For the text-containing cell, return its midpoint in [x, y] coordinate format. 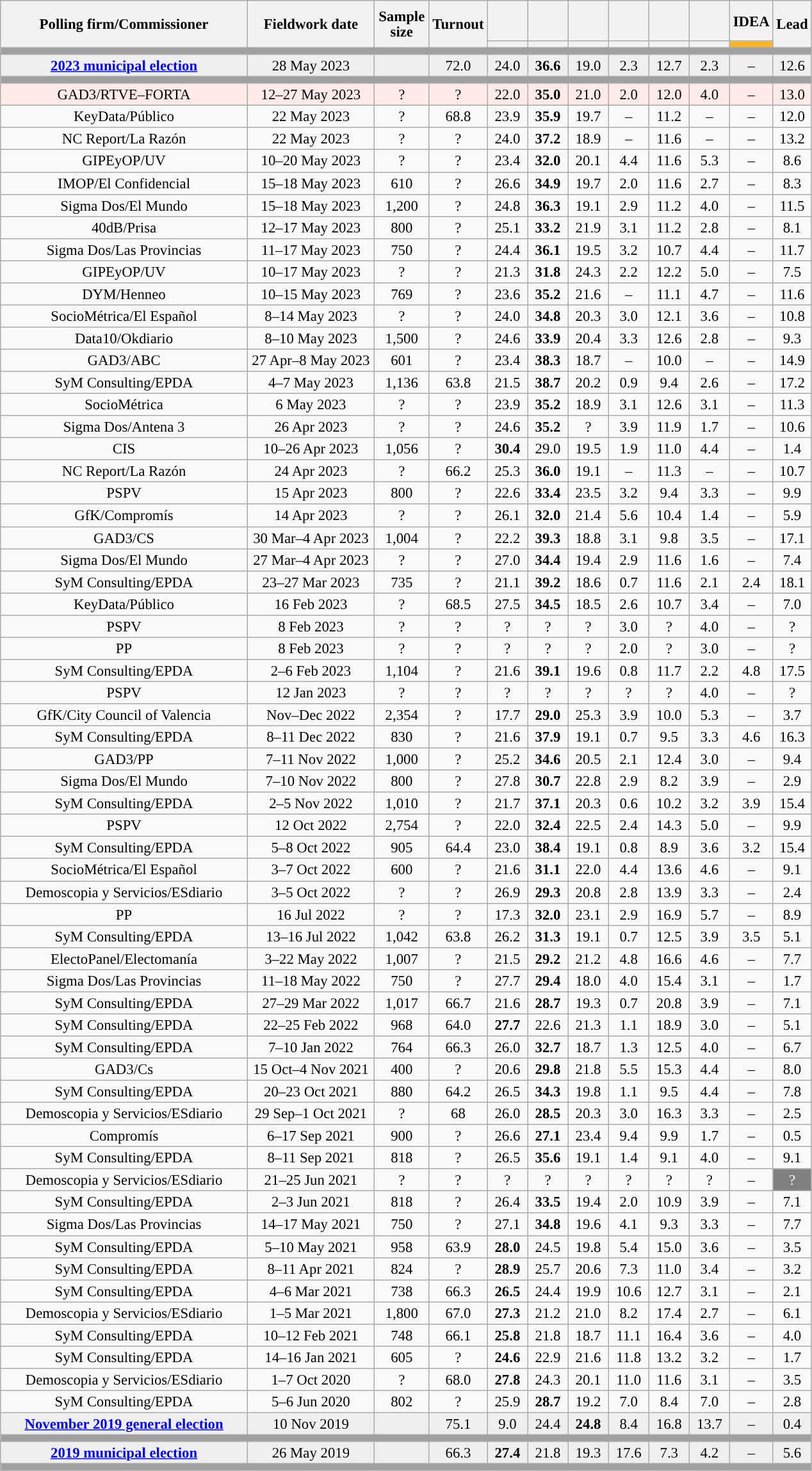
27 Apr–8 May 2023 [311, 360]
21.9 [588, 228]
12.1 [669, 316]
13.7 [710, 1424]
38.7 [548, 383]
5.5 [629, 1069]
23.1 [588, 914]
36.6 [548, 65]
11.9 [669, 427]
31.3 [548, 936]
7.5 [792, 272]
824 [402, 1269]
64.4 [459, 848]
6–17 Sep 2021 [311, 1136]
27.0 [507, 560]
8.1 [792, 228]
17.6 [629, 1452]
21.7 [507, 803]
11–18 May 2022 [311, 981]
1,800 [402, 1313]
1,010 [402, 803]
64.2 [459, 1091]
5.4 [629, 1246]
25.7 [548, 1269]
20.5 [588, 760]
735 [402, 581]
15 Apr 2023 [311, 493]
Nov–Dec 2022 [311, 715]
GAD3/PP [124, 760]
GAD3/RTVE–FORTA [124, 95]
13–16 Jul 2022 [311, 936]
27 Mar–4 Apr 2023 [311, 560]
16 Feb 2023 [311, 605]
600 [402, 870]
12 Oct 2022 [311, 826]
34.5 [548, 605]
39.1 [548, 671]
33.4 [548, 493]
14.3 [669, 826]
32.4 [548, 826]
33.2 [548, 228]
764 [402, 1048]
22.5 [588, 826]
7–10 Nov 2022 [311, 781]
18.5 [588, 605]
72.0 [459, 65]
25.1 [507, 228]
4–7 May 2023 [311, 383]
5–10 May 2021 [311, 1246]
8–10 May 2023 [311, 338]
26.9 [507, 893]
33.5 [548, 1203]
748 [402, 1336]
13.9 [669, 893]
2023 municipal election [124, 65]
27.3 [507, 1313]
28.5 [548, 1114]
601 [402, 360]
30.7 [548, 781]
2–5 Nov 2022 [311, 803]
1.9 [629, 450]
68.0 [459, 1379]
1,056 [402, 450]
29.2 [548, 958]
34.6 [548, 760]
2,354 [402, 715]
64.0 [459, 1025]
11.5 [792, 205]
16.6 [669, 958]
27.4 [507, 1452]
16 Jul 2022 [311, 914]
Polling firm/Commissioner [124, 24]
68 [459, 1114]
14.9 [792, 360]
Sample size [402, 24]
14 Apr 2023 [311, 516]
63.9 [459, 1246]
29 Sep–1 Oct 2021 [311, 1114]
0.9 [629, 383]
November 2019 general election [124, 1424]
2–3 Jun 2021 [311, 1203]
10.2 [669, 803]
23.5 [588, 493]
0.6 [629, 803]
2019 municipal election [124, 1452]
68.8 [459, 117]
8.6 [792, 161]
20.4 [588, 338]
26.1 [507, 516]
18.6 [588, 581]
11.8 [629, 1358]
38.4 [548, 848]
28.0 [507, 1246]
68.5 [459, 605]
10–12 Feb 2021 [311, 1336]
8.0 [792, 1069]
10–15 May 2023 [311, 295]
16.9 [669, 914]
Data10/Okdiario [124, 338]
36.0 [548, 471]
26.4 [507, 1203]
28.9 [507, 1269]
900 [402, 1136]
8–11 Apr 2021 [311, 1269]
34.9 [548, 183]
8.3 [792, 183]
1,017 [402, 1003]
6 May 2023 [311, 405]
IMOP/El Confidencial [124, 183]
4.7 [710, 295]
37.2 [548, 140]
880 [402, 1091]
19.2 [588, 1401]
22.8 [588, 781]
9.8 [669, 538]
35.6 [548, 1158]
1,104 [402, 671]
17.7 [507, 715]
5.9 [792, 516]
10.8 [792, 316]
10–26 Apr 2023 [311, 450]
802 [402, 1401]
11–17 May 2023 [311, 250]
1,004 [402, 538]
5–6 Jun 2020 [311, 1401]
20.2 [588, 383]
GAD3/Cs [124, 1069]
35.0 [548, 95]
400 [402, 1069]
GAD3/ABC [124, 360]
3–5 Oct 2022 [311, 893]
17.1 [792, 538]
1.3 [629, 1048]
5–8 Oct 2022 [311, 848]
2–6 Feb 2023 [311, 671]
1,500 [402, 338]
605 [402, 1358]
24.5 [548, 1246]
15.0 [669, 1246]
Lead [792, 24]
19.0 [588, 65]
22.9 [548, 1358]
37.1 [548, 803]
25.9 [507, 1401]
23.0 [507, 848]
Sigma Dos/Antena 3 [124, 427]
905 [402, 848]
12.4 [669, 760]
29.8 [548, 1069]
31.8 [548, 272]
738 [402, 1291]
36.1 [548, 250]
IDEA [751, 20]
24 Apr 2023 [311, 471]
13.6 [669, 870]
31.1 [548, 870]
2,754 [402, 826]
33.9 [548, 338]
21–25 Jun 2021 [311, 1180]
CIS [124, 450]
15 Oct–4 Nov 2021 [311, 1069]
34.3 [548, 1091]
34.4 [548, 560]
26.2 [507, 936]
17.4 [669, 1313]
13.0 [792, 95]
32.7 [548, 1048]
6.7 [792, 1048]
3–22 May 2022 [311, 958]
66.1 [459, 1336]
12–27 May 2023 [311, 95]
23–27 Mar 2023 [311, 581]
18.0 [588, 981]
1,136 [402, 383]
39.2 [548, 581]
1,000 [402, 760]
17.3 [507, 914]
3–7 Oct 2022 [311, 870]
3.7 [792, 715]
2.5 [792, 1114]
SocioMétrica [124, 405]
26 Apr 2023 [311, 427]
1,042 [402, 936]
6.1 [792, 1313]
37.9 [548, 738]
968 [402, 1025]
23.6 [507, 295]
4.1 [629, 1224]
14–16 Jan 2021 [311, 1358]
Fieldwork date [311, 24]
36.3 [548, 205]
18.1 [792, 581]
25.2 [507, 760]
15.3 [669, 1069]
7–10 Jan 2022 [311, 1048]
1,007 [402, 958]
16.8 [669, 1424]
20–23 Oct 2021 [311, 1091]
10 Nov 2019 [311, 1424]
DYM/Henneo [124, 295]
1,200 [402, 205]
7–11 Nov 2022 [311, 760]
958 [402, 1246]
1.6 [710, 560]
9.0 [507, 1424]
10.9 [669, 1203]
29.3 [548, 893]
40dB/Prisa [124, 228]
8–11 Dec 2022 [311, 738]
4–6 Mar 2021 [311, 1291]
10–20 May 2023 [311, 161]
67.0 [459, 1313]
610 [402, 183]
30.4 [507, 450]
22–25 Feb 2022 [311, 1025]
26 May 2019 [311, 1452]
GAD3/CS [124, 538]
769 [402, 295]
17.2 [792, 383]
29.4 [548, 981]
0.4 [792, 1424]
10–17 May 2023 [311, 272]
12–17 May 2023 [311, 228]
10.4 [669, 516]
27.5 [507, 605]
ElectoPanel/Electomanía [124, 958]
30 Mar–4 Apr 2023 [311, 538]
27–29 Mar 2022 [311, 1003]
14–17 May 2021 [311, 1224]
21.1 [507, 581]
8–14 May 2023 [311, 316]
4.2 [710, 1452]
21.4 [588, 516]
12 Jan 2023 [311, 693]
17.5 [792, 671]
GfK/City Council of Valencia [124, 715]
GfK/Compromís [124, 516]
39.3 [548, 538]
22.2 [507, 538]
66.2 [459, 471]
25.8 [507, 1336]
12.2 [669, 272]
38.3 [548, 360]
830 [402, 738]
19.9 [588, 1291]
0.5 [792, 1136]
16.4 [669, 1336]
66.7 [459, 1003]
18.8 [588, 538]
7.4 [792, 560]
35.9 [548, 117]
Turnout [459, 24]
1–7 Oct 2020 [311, 1379]
5.7 [710, 914]
1–5 Mar 2021 [311, 1313]
7.8 [792, 1091]
28 May 2023 [311, 65]
8–11 Sep 2021 [311, 1158]
Compromís [124, 1136]
75.1 [459, 1424]
